Provide the (x, y) coordinate of the cell's center where the given text is located.  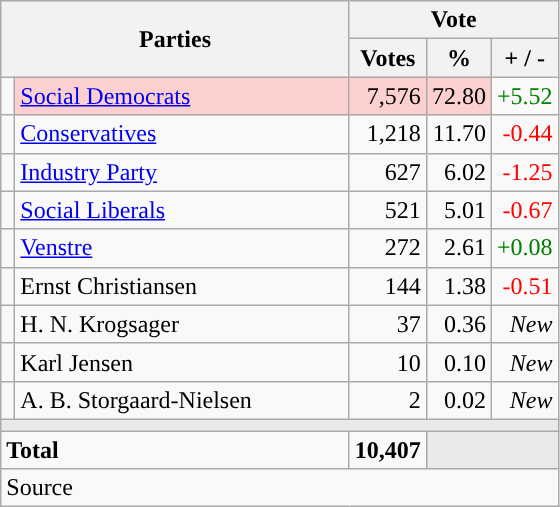
-0.51 (524, 286)
627 (388, 172)
H. N. Krogsager (182, 324)
-1.25 (524, 172)
0.36 (458, 324)
1,218 (388, 134)
Conservatives (182, 134)
272 (388, 248)
144 (388, 286)
Votes (388, 58)
Total (176, 449)
Social Liberals (182, 210)
+0.08 (524, 248)
A. B. Storgaard-Nielsen (182, 400)
% (458, 58)
Venstre (182, 248)
5.01 (458, 210)
2.61 (458, 248)
0.10 (458, 362)
7,576 (388, 96)
Source (280, 488)
11.70 (458, 134)
10 (388, 362)
72.80 (458, 96)
+5.52 (524, 96)
6.02 (458, 172)
-0.44 (524, 134)
Social Democrats (182, 96)
Karl Jensen (182, 362)
Industry Party (182, 172)
Parties (176, 39)
+ / - (524, 58)
Vote (454, 20)
10,407 (388, 449)
2 (388, 400)
1.38 (458, 286)
-0.67 (524, 210)
Ernst Christiansen (182, 286)
0.02 (458, 400)
37 (388, 324)
521 (388, 210)
